Capture the cell that displays the provided text and extract its [X, Y] central coordinate. 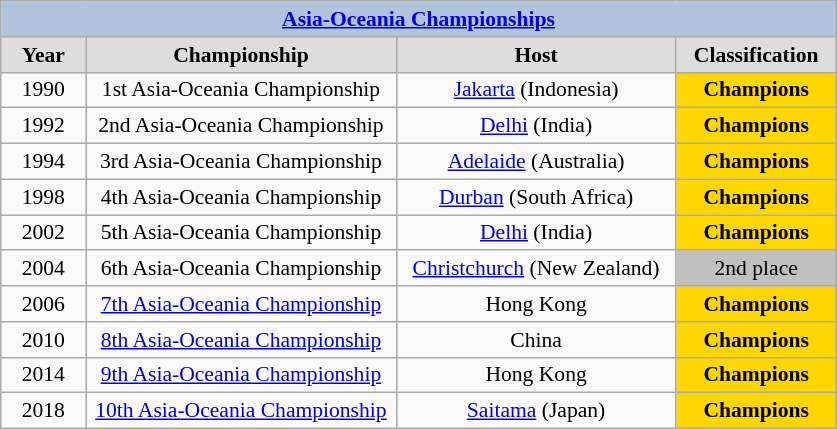
1990 [44, 90]
Asia-Oceania Championships [419, 19]
1st Asia-Oceania Championship [241, 90]
Host [536, 55]
6th Asia-Oceania Championship [241, 269]
Durban (South Africa) [536, 197]
2006 [44, 304]
9th Asia-Oceania Championship [241, 375]
3rd Asia-Oceania Championship [241, 162]
Jakarta (Indonesia) [536, 90]
Christchurch (New Zealand) [536, 269]
2nd Asia-Oceania Championship [241, 126]
Championship [241, 55]
8th Asia-Oceania Championship [241, 340]
China [536, 340]
1992 [44, 126]
5th Asia-Oceania Championship [241, 233]
2018 [44, 411]
2002 [44, 233]
2010 [44, 340]
1994 [44, 162]
10th Asia-Oceania Championship [241, 411]
7th Asia-Oceania Championship [241, 304]
2nd place [756, 269]
2004 [44, 269]
2014 [44, 375]
Adelaide (Australia) [536, 162]
Classification [756, 55]
Saitama (Japan) [536, 411]
1998 [44, 197]
4th Asia-Oceania Championship [241, 197]
Year [44, 55]
